Return the [X, Y] coordinate for the center point of the cell that contains the specified text.  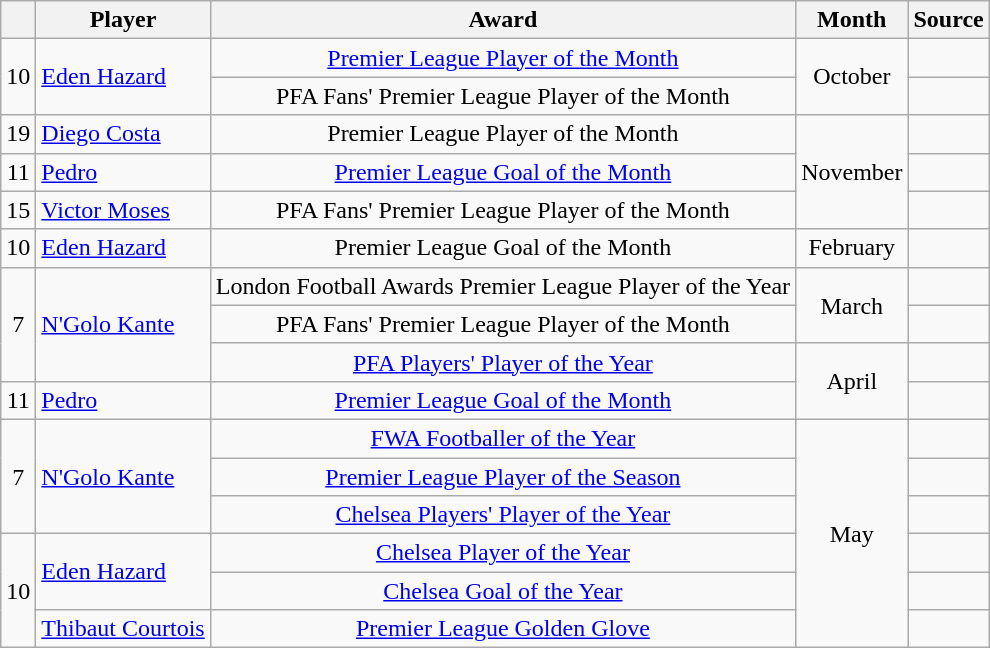
February [852, 248]
Chelsea Player of the Year [502, 553]
PFA Players' Player of the Year [502, 362]
November [852, 172]
Diego Costa [123, 134]
FWA Footballer of the Year [502, 438]
London Football Awards Premier League Player of the Year [502, 286]
May [852, 533]
Premier League Player of the Season [502, 477]
Chelsea Players' Player of the Year [502, 515]
Source [948, 20]
March [852, 305]
April [852, 381]
15 [18, 210]
19 [18, 134]
Chelsea Goal of the Year [502, 591]
Premier League Golden Glove [502, 629]
Player [123, 20]
Thibaut Courtois [123, 629]
Month [852, 20]
Victor Moses [123, 210]
Award [502, 20]
October [852, 77]
